For the text-containing cell, return its midpoint in [x, y] coordinate format. 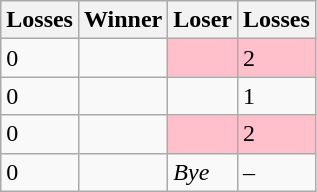
Bye [203, 172]
Loser [203, 20]
Winner [122, 20]
1 [277, 96]
– [277, 172]
